Return (X, Y) of the center of cell containing provided text 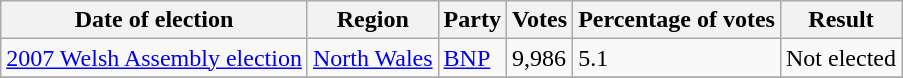
5.1 (677, 58)
Not elected (840, 58)
Party (472, 20)
North Wales (372, 58)
2007 Welsh Assembly election (154, 58)
BNP (472, 58)
Percentage of votes (677, 20)
Result (840, 20)
Region (372, 20)
9,986 (539, 58)
Date of election (154, 20)
Votes (539, 20)
